Find where the given text appears and provide that cell's center as (x, y) coordinate. 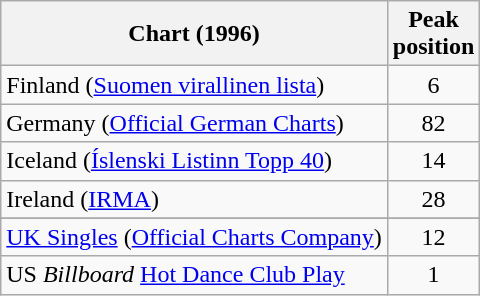
14 (433, 161)
Finland (Suomen virallinen lista) (194, 85)
12 (433, 237)
US Billboard Hot Dance Club Play (194, 275)
82 (433, 123)
Iceland (Íslenski Listinn Topp 40) (194, 161)
Chart (1996) (194, 34)
6 (433, 85)
Ireland (IRMA) (194, 199)
Peakposition (433, 34)
UK Singles (Official Charts Company) (194, 237)
28 (433, 199)
1 (433, 275)
Germany (Official German Charts) (194, 123)
